From the cell containing the given text, extract its center point as [X, Y] coordinate. 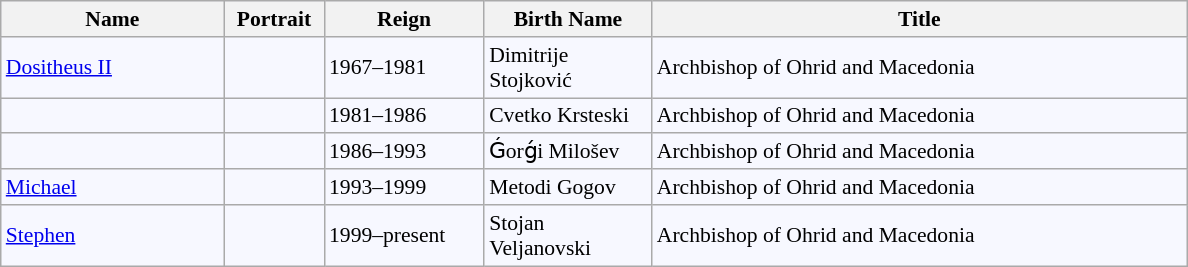
Birth Name [568, 19]
Michael [112, 187]
Dositheus II [112, 68]
1986–1993 [404, 152]
1967–1981 [404, 68]
Stojan Veljanovski [568, 236]
1993–1999 [404, 187]
Title [920, 19]
Reign [404, 19]
Metodi Gogov [568, 187]
Ǵorǵi Milošev [568, 152]
Cvetko Krsteski [568, 116]
1999–present [404, 236]
Stephen [112, 236]
1981–1986 [404, 116]
Portrait [274, 19]
Dimitrije Stojković [568, 68]
Name [112, 19]
